Find where the given text appears and provide that cell's center as [x, y] coordinate. 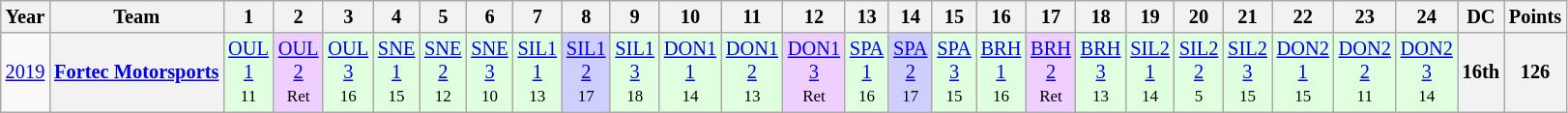
OUL2Ret [299, 72]
11 [752, 16]
5 [443, 16]
6 [489, 16]
SNE310 [489, 72]
SIL2114 [1149, 72]
SIL1318 [634, 72]
9 [634, 16]
BRH116 [1002, 72]
SIL2315 [1247, 72]
16th [1481, 72]
22 [1303, 16]
10 [690, 16]
Team [136, 16]
8 [586, 16]
15 [953, 16]
14 [911, 16]
SIL1217 [586, 72]
12 [814, 16]
BRH313 [1101, 72]
OUL111 [248, 72]
SNE115 [396, 72]
DC [1481, 16]
SPA315 [953, 72]
16 [1002, 16]
4 [396, 16]
DON2314 [1427, 72]
Fortec Motorsports [136, 72]
OUL316 [348, 72]
7 [537, 16]
19 [1149, 16]
13 [866, 16]
SPA116 [866, 72]
18 [1101, 16]
SPA217 [911, 72]
SNE212 [443, 72]
BRH2Ret [1051, 72]
20 [1199, 16]
DON1213 [752, 72]
SIL225 [1199, 72]
1 [248, 16]
17 [1051, 16]
3 [348, 16]
Year [25, 16]
2 [299, 16]
23 [1365, 16]
126 [1535, 72]
24 [1427, 16]
21 [1247, 16]
DON2211 [1365, 72]
DON1114 [690, 72]
DON13Ret [814, 72]
Points [1535, 16]
SIL1113 [537, 72]
2019 [25, 72]
DON2115 [1303, 72]
